Return the (X, Y) coordinate for the center point of the cell that contains the specified text.  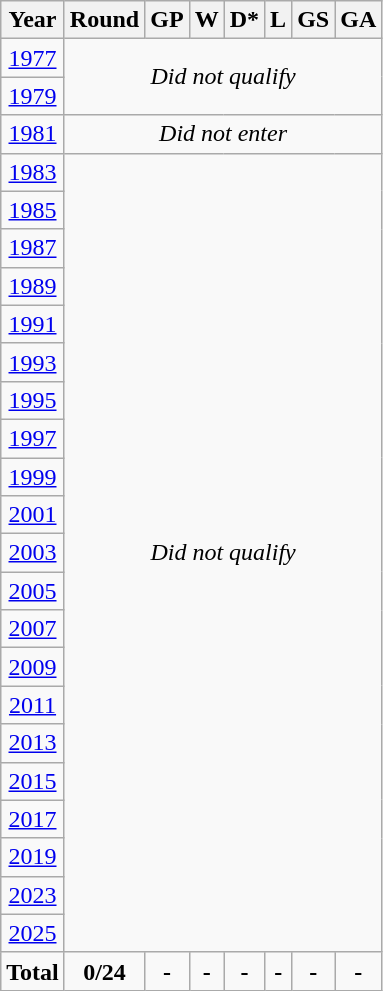
2003 (33, 553)
Round (104, 20)
1979 (33, 96)
1981 (33, 134)
1993 (33, 362)
GP (167, 20)
2001 (33, 515)
L (278, 20)
2005 (33, 591)
1983 (33, 172)
1985 (33, 210)
1997 (33, 438)
GA (358, 20)
2023 (33, 895)
2019 (33, 857)
Year (33, 20)
2017 (33, 819)
1977 (33, 58)
2025 (33, 933)
2013 (33, 743)
D* (244, 20)
W (206, 20)
Did not enter (223, 134)
1989 (33, 286)
2011 (33, 705)
1995 (33, 400)
GS (314, 20)
1991 (33, 324)
1987 (33, 248)
2015 (33, 781)
1999 (33, 477)
2009 (33, 667)
0/24 (104, 971)
Total (33, 971)
2007 (33, 629)
